Locate the cell with the specified text and output its (x, y) center coordinate. 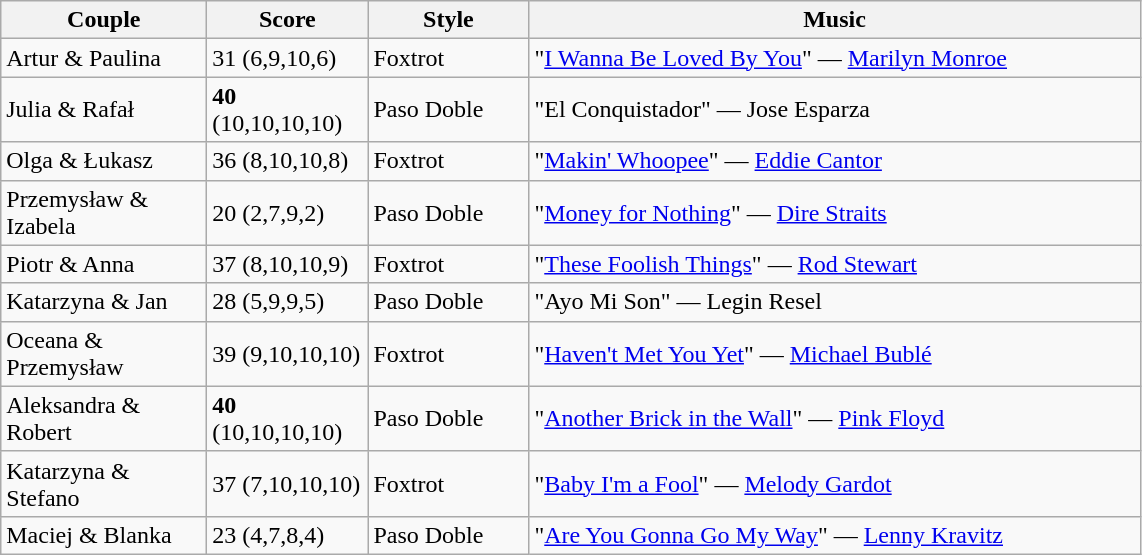
Julia & Rafał (104, 110)
"El Conquistador" — Jose Esparza (834, 110)
Katarzyna & Stefano (104, 484)
Przemysław & Izabela (104, 212)
23 (4,7,8,4) (288, 535)
20 (2,7,9,2) (288, 212)
31 (6,9,10,6) (288, 58)
Piotr & Anna (104, 264)
Couple (104, 20)
36 (8,10,10,8) (288, 161)
37 (7,10,10,10) (288, 484)
Olga & Łukasz (104, 161)
Score (288, 20)
"I Wanna Be Loved By You" — Marilyn Monroe (834, 58)
"Another Brick in the Wall" — Pink Floyd (834, 418)
"Money for Nothing" — Dire Straits (834, 212)
37 (8,10,10,9) (288, 264)
"These Foolish Things" — Rod Stewart (834, 264)
Artur & Paulina (104, 58)
"Ayo Mi Son" — Legin Resel (834, 302)
"Haven't Met You Yet" — Michael Bublé (834, 354)
Aleksandra & Robert (104, 418)
"Makin' Whoopee" — Eddie Cantor (834, 161)
28 (5,9,9,5) (288, 302)
"Are You Gonna Go My Way" — Lenny Kravitz (834, 535)
"Baby I'm a Fool" — Melody Gardot (834, 484)
Katarzyna & Jan (104, 302)
Oceana & Przemysław (104, 354)
Music (834, 20)
Style (448, 20)
39 (9,10,10,10) (288, 354)
Maciej & Blanka (104, 535)
